Identify which cell holds the provided text, then report its (x, y) central coordinate. 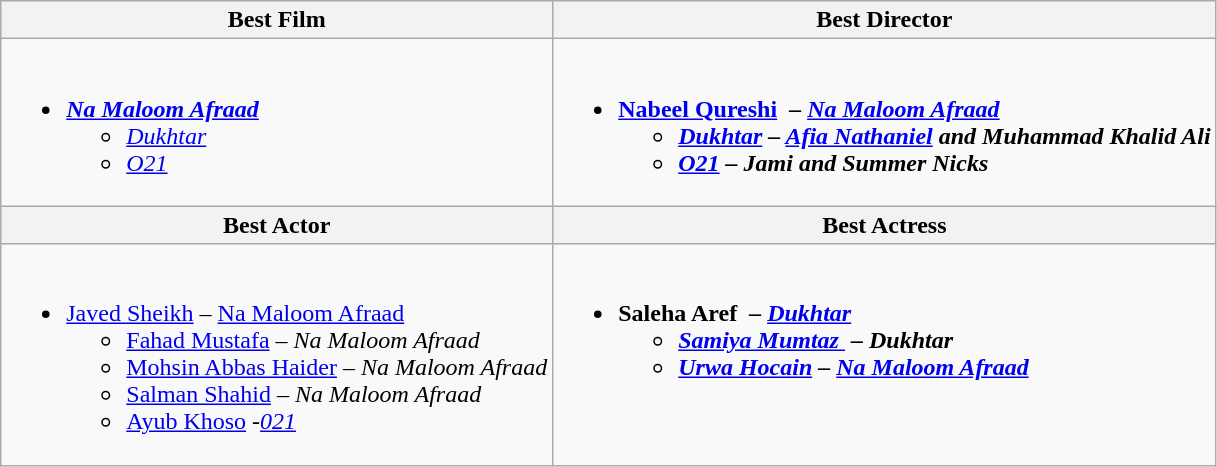
Best Actress (884, 225)
Na Maloom AfraadDukhtarO21 (277, 122)
Saleha Aref – DukhtarSamiya Mumtaz – DukhtarUrwa Hocain – Na Maloom Afraad (884, 354)
Best Director (884, 20)
Nabeel Qureshi – Na Maloom AfraadDukhtar – Afia Nathaniel and Muhammad Khalid AliO21 – Jami and Summer Nicks (884, 122)
Javed Sheikh – Na Maloom AfraadFahad Mustafa – Na Maloom AfraadMohsin Abbas Haider – Na Maloom AfraadSalman Shahid – Na Maloom AfraadAyub Khoso -021 (277, 354)
Best Actor (277, 225)
Best Film (277, 20)
